Extract the [x, y] coordinate from the center of the cell holding the provided text.  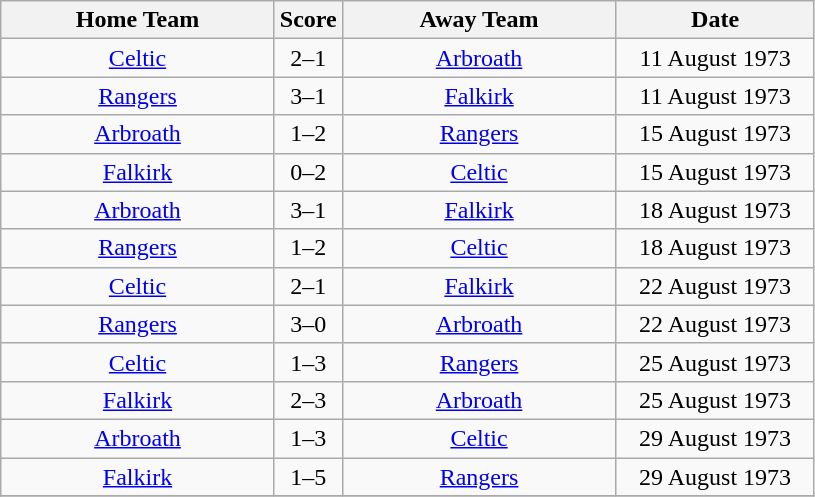
Away Team [479, 20]
2–3 [308, 400]
Date [716, 20]
1–5 [308, 477]
0–2 [308, 172]
Home Team [138, 20]
3–0 [308, 324]
Score [308, 20]
